Return (x, y) of the center of cell containing provided text 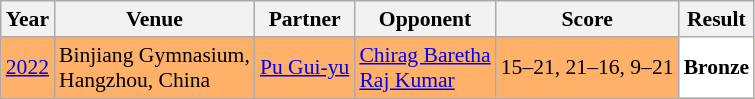
Chirag Baretha Raj Kumar (424, 68)
Bronze (717, 68)
Year (28, 19)
Binjiang Gymnasium,Hangzhou, China (154, 68)
Venue (154, 19)
15–21, 21–16, 9–21 (588, 68)
Pu Gui-yu (304, 68)
Score (588, 19)
Partner (304, 19)
2022 (28, 68)
Result (717, 19)
Opponent (424, 19)
